Extract the (X, Y) coordinate from the center of the cell holding the provided text.  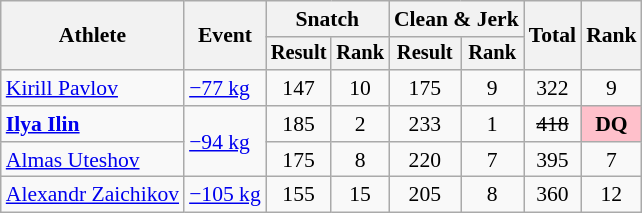
360 (552, 195)
233 (425, 124)
−105 kg (225, 195)
220 (425, 160)
Event (225, 36)
Clean & Jerk (456, 19)
2 (360, 124)
155 (299, 195)
395 (552, 160)
185 (299, 124)
147 (299, 88)
12 (612, 195)
322 (552, 88)
10 (360, 88)
Kirill Pavlov (92, 88)
DQ (612, 124)
1 (492, 124)
Snatch (328, 19)
Ilya Ilin (92, 124)
−77 kg (225, 88)
205 (425, 195)
Athlete (92, 36)
Total (552, 36)
15 (360, 195)
418 (552, 124)
Alexandr Zaichikov (92, 195)
−94 kg (225, 142)
Almas Uteshov (92, 160)
